Locate the cell with the specified text and output its [x, y] center coordinate. 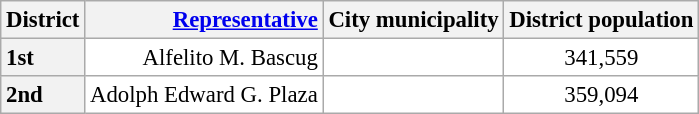
2nd [43, 95]
Representative [204, 20]
359,094 [602, 95]
Alfelito M. Bascug [204, 58]
District population [602, 20]
1st [43, 58]
341,559 [602, 58]
Adolph Edward G. Plaza [204, 95]
City municipality [414, 20]
District [43, 20]
